Find where the given text appears and provide that cell's center as [x, y] coordinate. 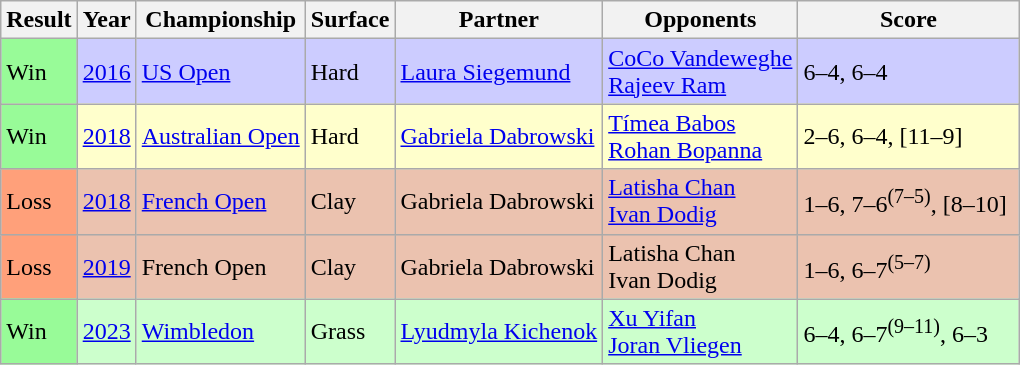
Opponents [700, 20]
2023 [106, 332]
2016 [106, 72]
2019 [106, 266]
6–4, 6–7(9–11), 6–3 [908, 332]
US Open [220, 72]
Result [39, 20]
Lyudmyla Kichenok [499, 332]
1–6, 7–6(7–5), [8–10] [908, 202]
Partner [499, 20]
2–6, 6–4, [11–9] [908, 136]
Australian Open [220, 136]
Tímea Babos Rohan Bopanna [700, 136]
1–6, 6–7(5–7) [908, 266]
Surface [350, 20]
Score [908, 20]
6–4, 6–4 [908, 72]
CoCo Vandeweghe Rajeev Ram [700, 72]
Grass [350, 332]
Laura Siegemund [499, 72]
Year [106, 20]
Xu Yifan Joran Vliegen [700, 332]
Wimbledon [220, 332]
Championship [220, 20]
